Scan for the cell matching the given text and deliver its (x, y) coordinate at center. 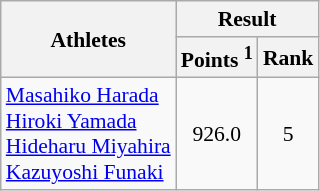
5 (288, 134)
926.0 (217, 134)
Rank (288, 58)
Result (248, 19)
Athletes (88, 40)
Points 1 (217, 58)
Masahiko HaradaHiroki YamadaHideharu MiyahiraKazuyoshi Funaki (88, 134)
